Return [x, y] of the center of cell containing provided text 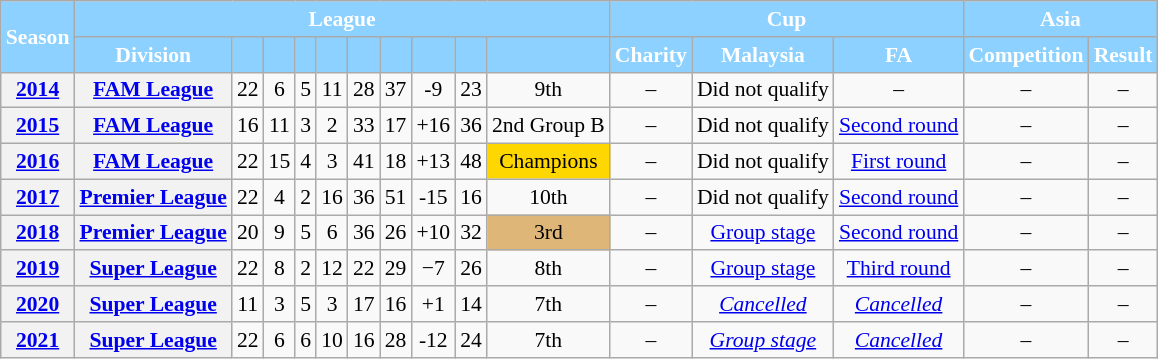
-15 [433, 197]
2017 [38, 197]
Cup [787, 19]
2014 [38, 90]
2021 [38, 340]
12 [332, 269]
8 [280, 269]
48 [471, 162]
2019 [38, 269]
Third round [898, 269]
Competition [1026, 55]
18 [396, 162]
Asia [1060, 19]
9th [548, 90]
2nd Group B [548, 126]
8th [548, 269]
First round [898, 162]
Champions [548, 162]
Result [1124, 55]
24 [471, 340]
2018 [38, 233]
Division [152, 55]
2016 [38, 162]
2020 [38, 304]
23 [471, 90]
37 [396, 90]
Malaysia [763, 55]
20 [248, 233]
-12 [433, 340]
15 [280, 162]
+16 [433, 126]
FA [898, 55]
14 [471, 304]
Charity [651, 55]
+13 [433, 162]
51 [396, 197]
10th [548, 197]
Season [38, 36]
2015 [38, 126]
3rd [548, 233]
−7 [433, 269]
-9 [433, 90]
32 [471, 233]
10 [332, 340]
+10 [433, 233]
+1 [433, 304]
41 [364, 162]
League [342, 19]
29 [396, 269]
33 [364, 126]
9 [280, 233]
